Output the (X, Y) coordinate of the center of the cell containing the given text.  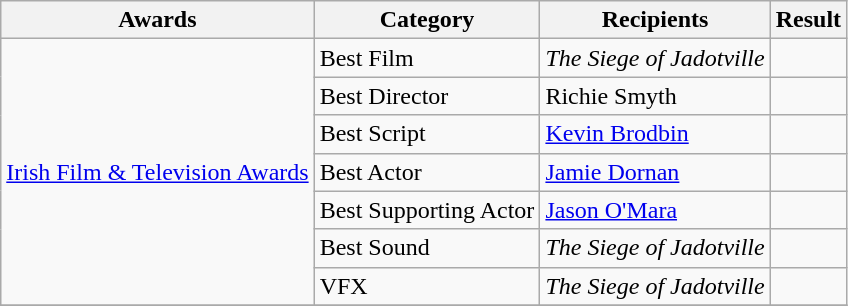
Jamie Dornan (655, 172)
Jason O'Mara (655, 210)
Awards (158, 20)
Category (427, 20)
VFX (427, 286)
Best Sound (427, 248)
Recipients (655, 20)
Irish Film & Television Awards (158, 172)
Kevin Brodbin (655, 134)
Best Script (427, 134)
Best Director (427, 96)
Result (808, 20)
Best Film (427, 58)
Best Supporting Actor (427, 210)
Best Actor (427, 172)
Richie Smyth (655, 96)
